Locate the cell with the specified text and output its (X, Y) center coordinate. 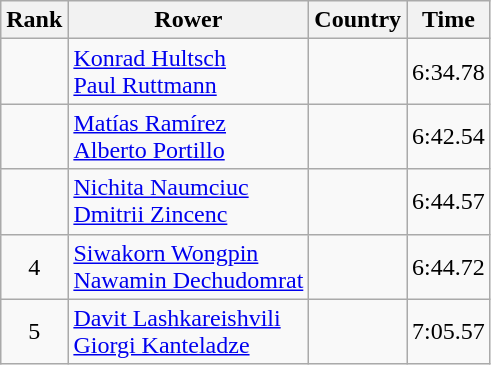
Konrad HultschPaul Ruttmann (188, 72)
Time (449, 20)
Rank (34, 20)
Nichita NaumciucDmitrii Zincenc (188, 202)
Matías RamírezAlberto Portillo (188, 136)
6:42.54 (449, 136)
5 (34, 332)
Rower (188, 20)
Country (358, 20)
4 (34, 266)
Davit LashkareishviliGiorgi Kanteladze (188, 332)
6:44.72 (449, 266)
6:44.57 (449, 202)
6:34.78 (449, 72)
7:05.57 (449, 332)
Siwakorn WongpinNawamin Dechudomrat (188, 266)
